For the text-containing cell, return its midpoint in [X, Y] coordinate format. 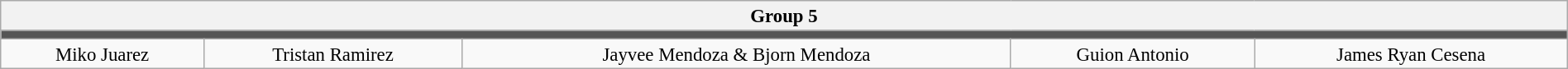
James Ryan Cesena [1411, 54]
Miko Juarez [103, 54]
Group 5 [784, 16]
Guion Antonio [1133, 54]
Tristan Ramirez [332, 54]
Jayvee Mendoza & Bjorn Mendoza [737, 54]
